Identify which cell holds the provided text, then report its (x, y) central coordinate. 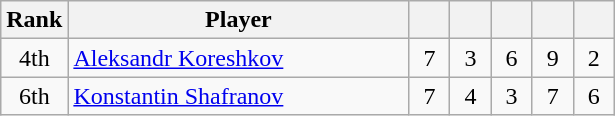
4 (470, 96)
2 (594, 58)
Rank (34, 20)
Player (238, 20)
Konstantin Shafranov (238, 96)
6th (34, 96)
9 (552, 58)
Aleksandr Koreshkov (238, 58)
4th (34, 58)
